Provide the (x, y) coordinate of the cell's center where the given text is located.  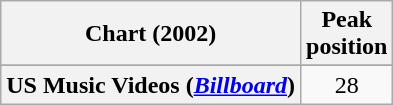
Peakposition (347, 34)
Chart (2002) (151, 34)
28 (347, 85)
US Music Videos (Billboard) (151, 85)
